Locate the cell with the specified text and output its [x, y] center coordinate. 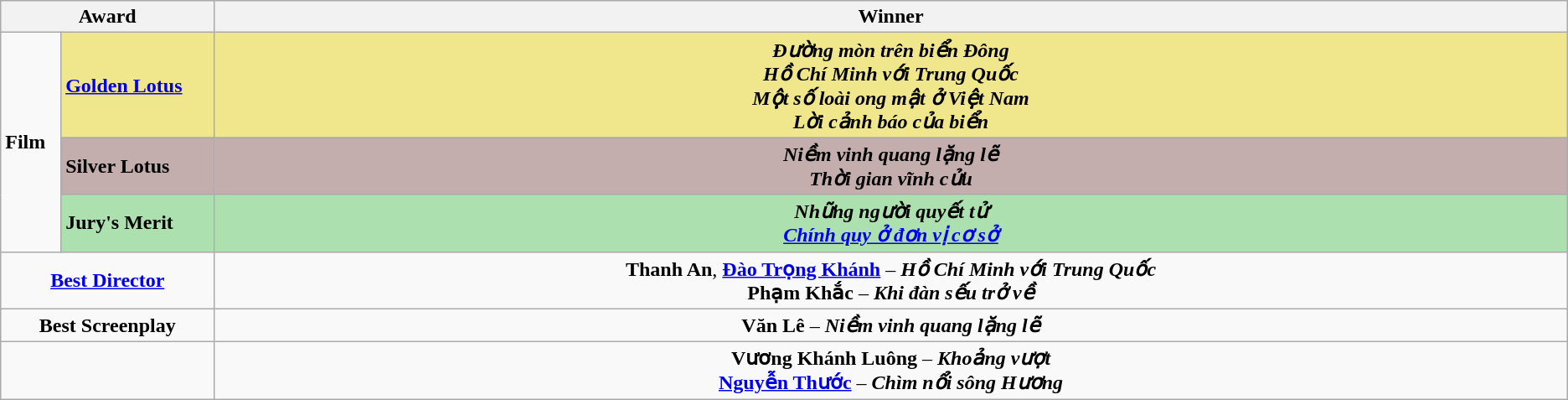
Golden Lotus [137, 86]
Thanh An, Đào Trọng Khánh – Hồ Chí Minh với Trung QuốcPhạm Khắc – Khi đàn sếu trở về [891, 280]
Winner [891, 17]
Best Director [107, 280]
Vương Khánh Luông – Khoảng vượtNguyễn Thước – Chìm nổi sông Hương [891, 371]
Award [107, 17]
Những người quyết tửChính quy ở đơn vị cơ sở [891, 223]
Film [31, 143]
Đường mòn trên biển ĐôngHồ Chí Minh với Trung QuốcMột số loài ong mật ở Việt NamLời cảnh báo của biển [891, 86]
Jury's Merit [137, 223]
Best Screenplay [107, 325]
Văn Lê – Niềm vinh quang lặng lẽ [891, 325]
Silver Lotus [137, 166]
Niềm vinh quang lặng lẽThời gian vĩnh cửu [891, 166]
